Scan for the cell matching the given text and deliver its (X, Y) coordinate at center. 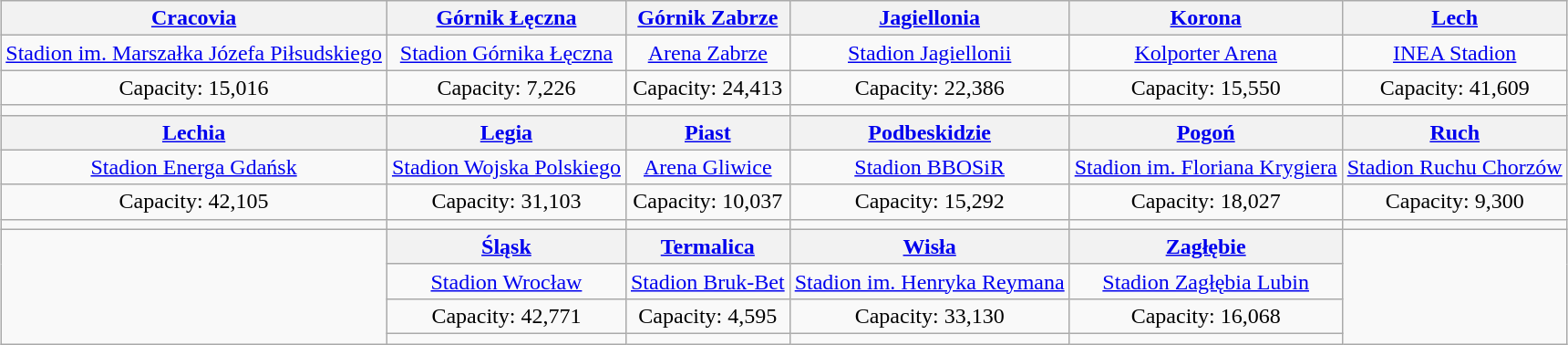
Capacity: 42,105 (194, 202)
Termalica (707, 246)
Capacity: 7,226 (506, 88)
Capacity: 41,609 (1455, 88)
Stadion Jagiellonii (930, 53)
Górnik Zabrze (707, 18)
Capacity: 16,068 (1205, 316)
Cracovia (194, 18)
Lech (1455, 18)
Stadion BBOSiR (930, 167)
Podbeskidzie (930, 132)
Capacity: 31,103 (506, 202)
Pogoń (1205, 132)
Capacity: 24,413 (707, 88)
Capacity: 10,037 (707, 202)
Legia (506, 132)
Piast (707, 132)
Capacity: 42,771 (506, 316)
Śląsk (506, 246)
Stadion Górnika Łęczna (506, 53)
Stadion im. Henryka Reymana (930, 281)
Stadion im. Floriana Krygiera (1205, 167)
Arena Zabrze (707, 53)
Capacity: 18,027 (1205, 202)
Korona (1205, 18)
Stadion Wojska Polskiego (506, 167)
Zagłębie (1205, 246)
INEA Stadion (1455, 53)
Stadion im. Marszałka Józefa Piłsudskiego (194, 53)
Stadion Zagłębia Lubin (1205, 281)
Capacity: 15,550 (1205, 88)
Stadion Ruchu Chorzów (1455, 167)
Stadion Bruk-Bet (707, 281)
Capacity: 15,016 (194, 88)
Lechia (194, 132)
Stadion Energa Gdańsk (194, 167)
Capacity: 15,292 (930, 202)
Górnik Łęczna (506, 18)
Capacity: 9,300 (1455, 202)
Wisła (930, 246)
Kolporter Arena (1205, 53)
Ruch (1455, 132)
Stadion Wrocław (506, 281)
Capacity: 22,386 (930, 88)
Capacity: 33,130 (930, 316)
Arena Gliwice (707, 167)
Jagiellonia (930, 18)
Capacity: 4,595 (707, 316)
